Locate the cell with the specified text and output its (X, Y) center coordinate. 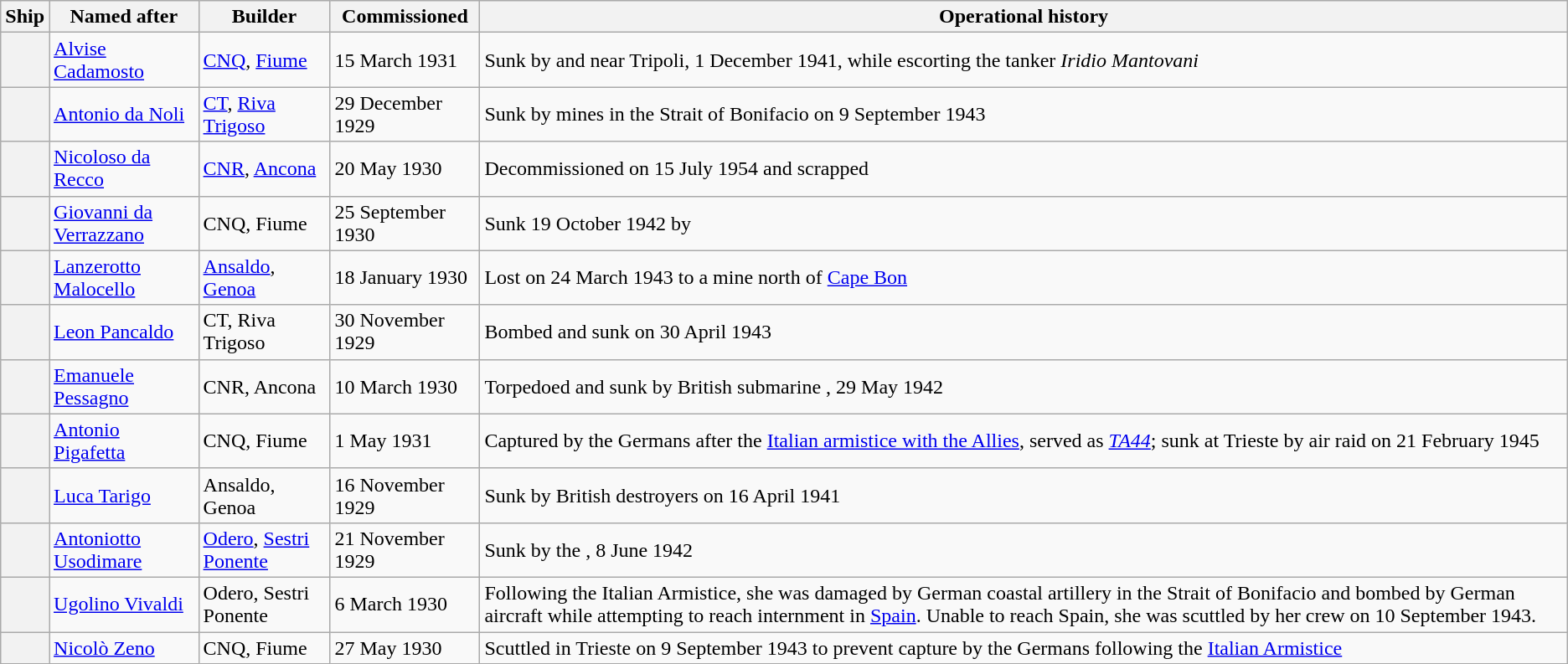
Nicoloso da Recco (124, 169)
15 March 1931 (405, 60)
Alvise Cadamosto (124, 60)
Leon Pancaldo (124, 332)
10 March 1930 (405, 387)
Giovanni da Verrazzano (124, 223)
Named after (124, 17)
Luca Tarigo (124, 496)
21 November 1929 (405, 549)
Commissioned (405, 17)
20 May 1930 (405, 169)
30 November 1929 (405, 332)
Ugolino Vivaldi (124, 605)
29 December 1929 (405, 114)
Antonio da Noli (124, 114)
1 May 1931 (405, 440)
Operational history (1024, 17)
27 May 1930 (405, 647)
18 January 1930 (405, 278)
Emanuele Pessagno (124, 387)
Sunk by mines in the Strait of Bonifacio on 9 September 1943 (1024, 114)
Captured by the Germans after the Italian armistice with the Allies, served as TA44; sunk at Trieste by air raid on 21 February 1945 (1024, 440)
Sunk by British destroyers on 16 April 1941 (1024, 496)
16 November 1929 (405, 496)
Builder (265, 17)
Sunk by and near Tripoli, 1 December 1941, while escorting the tanker Iridio Mantovani (1024, 60)
Scuttled in Trieste on 9 September 1943 to prevent capture by the Germans following the Italian Armistice (1024, 647)
25 September 1930 (405, 223)
Decommissioned on 15 July 1954 and scrapped (1024, 169)
Nicolò Zeno (124, 647)
6 March 1930 (405, 605)
Antonio Pigafetta (124, 440)
Lanzerotto Malocello (124, 278)
Bombed and sunk on 30 April 1943 (1024, 332)
Sunk 19 October 1942 by (1024, 223)
Sunk by the , 8 June 1942 (1024, 549)
Antoniotto Usodimare (124, 549)
Ship (25, 17)
Lost on 24 March 1943 to a mine north of Cape Bon (1024, 278)
Torpedoed and sunk by British submarine , 29 May 1942 (1024, 387)
